From the cell containing the given text, extract its center point as [X, Y] coordinate. 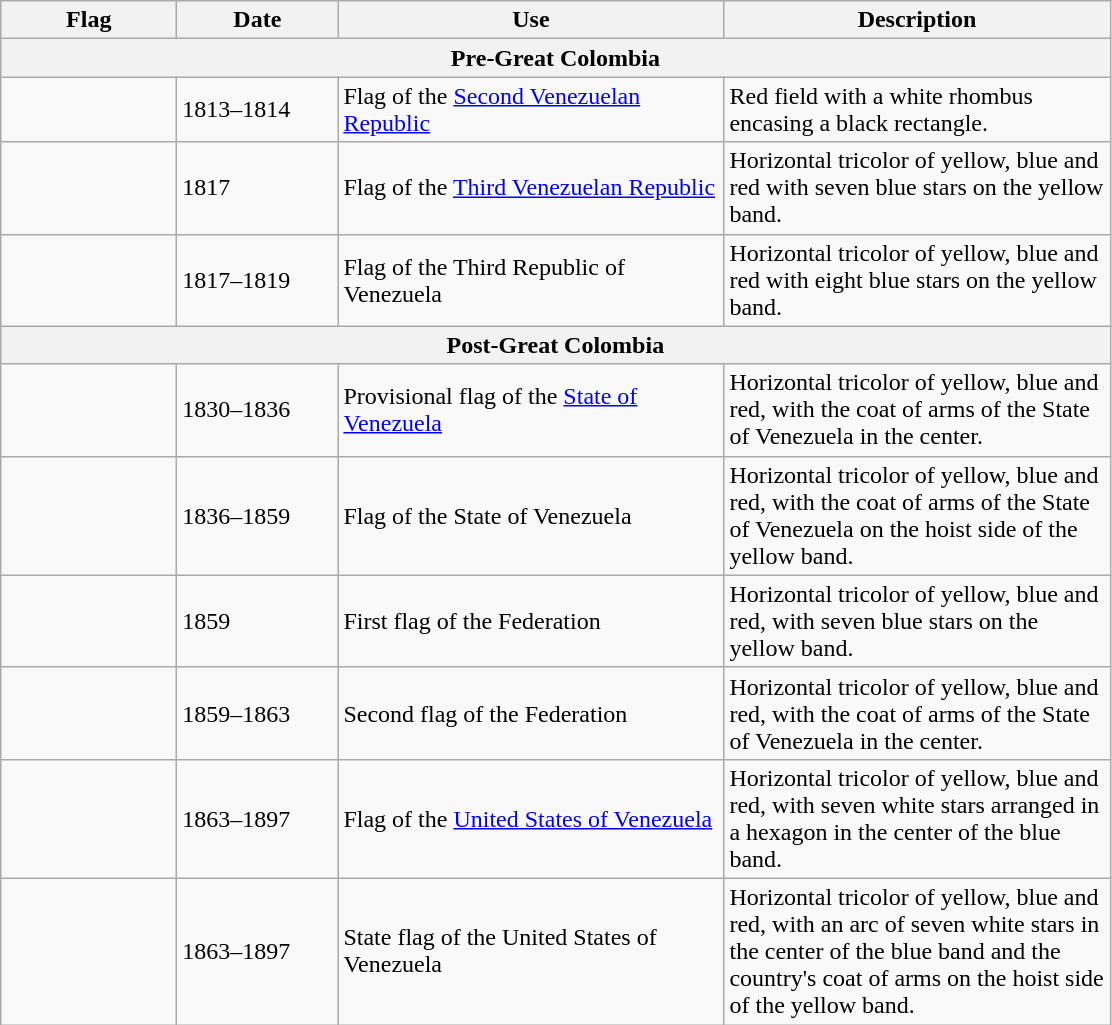
Flag of the Second Venezuelan Republic [531, 110]
1817–1819 [258, 280]
Flag of the Third Venezuelan Republic [531, 188]
First flag of the Federation [531, 621]
Horizontal tricolor of yellow, blue and red with eight blue stars on the yellow band. [917, 280]
Provisional flag of the State of Venezuela [531, 410]
1859 [258, 621]
Red field with a white rhombus encasing a black rectangle. [917, 110]
Flag [89, 20]
1813–1814 [258, 110]
Post-Great Colombia [556, 345]
Horizontal tricolor of yellow, blue and red, with seven blue stars on the yellow band. [917, 621]
Flag of the State of Venezuela [531, 516]
Flag of the United States of Venezuela [531, 818]
Pre-Great Colombia [556, 58]
Use [531, 20]
Description [917, 20]
Horizontal tricolor of yellow, blue and red, with seven white stars arranged in a hexagon in the center of the blue band. [917, 818]
Date [258, 20]
Flag of the Third Republic of Venezuela [531, 280]
Horizontal tricolor of yellow, blue and red, with the coat of arms of the State of Venezuela on the hoist side of the yellow band. [917, 516]
State flag of the United States of Venezuela [531, 951]
1859–1863 [258, 713]
1830–1836 [258, 410]
Horizontal tricolor of yellow, blue and red with seven blue stars on the yellow band. [917, 188]
Second flag of the Federation [531, 713]
1817 [258, 188]
1836–1859 [258, 516]
